Detect which cell encompasses the target text, then output its [X, Y] center coordinate. 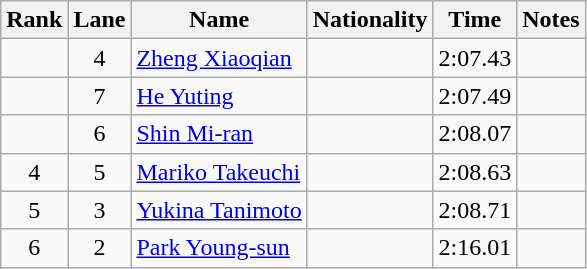
3 [100, 210]
2:07.49 [475, 96]
7 [100, 96]
2:16.01 [475, 248]
2 [100, 248]
Zheng Xiaoqian [219, 58]
Notes [551, 20]
Name [219, 20]
Rank [34, 20]
Yukina Tanimoto [219, 210]
He Yuting [219, 96]
2:08.07 [475, 134]
Mariko Takeuchi [219, 172]
Time [475, 20]
Park Young-sun [219, 248]
2:08.63 [475, 172]
Lane [100, 20]
Shin Mi-ran [219, 134]
Nationality [370, 20]
2:07.43 [475, 58]
2:08.71 [475, 210]
